Determine the (x, y) coordinate at the center of the cell enclosing the given text.  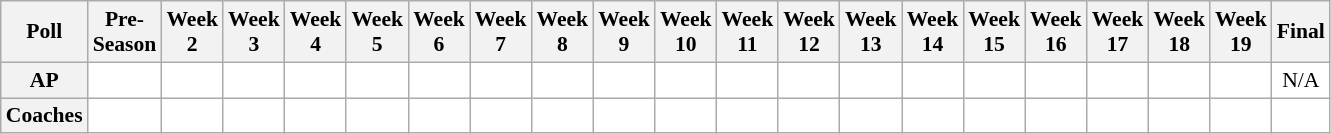
Week14 (933, 32)
AP (44, 80)
Week8 (562, 32)
Coaches (44, 116)
Poll (44, 32)
Week13 (871, 32)
Week15 (994, 32)
Week16 (1056, 32)
Final (1301, 32)
Week11 (748, 32)
Week19 (1241, 32)
Week12 (809, 32)
Week2 (192, 32)
Pre-Season (125, 32)
Week4 (316, 32)
Week18 (1179, 32)
Week7 (501, 32)
Week17 (1118, 32)
Week10 (686, 32)
N/A (1301, 80)
Week3 (254, 32)
Week9 (624, 32)
Week6 (439, 32)
Week5 (377, 32)
